Identify which cell holds the provided text, then report its (x, y) central coordinate. 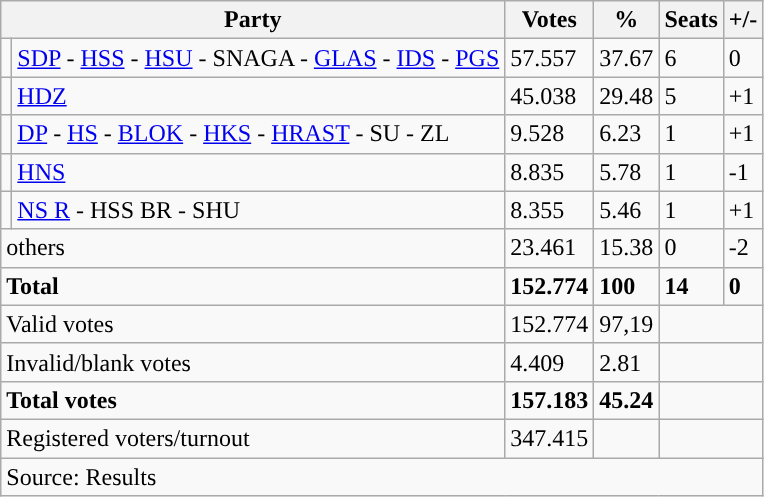
5.78 (626, 172)
NS R - HSS BR - SHU (258, 210)
97,19 (626, 324)
8.835 (550, 172)
others (253, 248)
6.23 (626, 134)
Invalid/blank votes (253, 362)
100 (626, 286)
157.183 (550, 400)
37.67 (626, 58)
% (626, 20)
347.415 (550, 438)
23.461 (550, 248)
8.355 (550, 210)
Total votes (253, 400)
2.81 (626, 362)
Valid votes (253, 324)
SDP - HSS - HSU - SNAGA - GLAS - IDS - PGS (258, 58)
9.528 (550, 134)
HDZ (258, 96)
Seats (691, 20)
Total (253, 286)
Party (253, 20)
-1 (742, 172)
5 (691, 96)
45.038 (550, 96)
45.24 (626, 400)
29.48 (626, 96)
5.46 (626, 210)
6 (691, 58)
15.38 (626, 248)
DP - HS - BLOK - HKS - HRAST - SU - ZL (258, 134)
14 (691, 286)
-2 (742, 248)
Registered voters/turnout (253, 438)
+/- (742, 20)
57.557 (550, 58)
HNS (258, 172)
Votes (550, 20)
4.409 (550, 362)
Source: Results (382, 477)
